Output the [X, Y] coordinate of the center of the cell containing the given text.  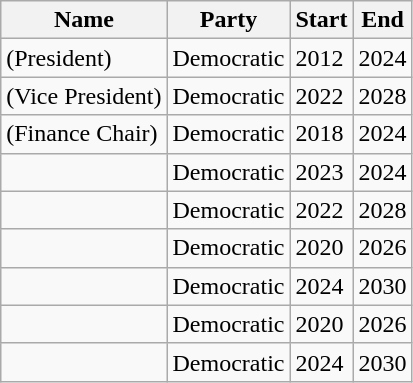
Party [228, 20]
(President) [84, 58]
2012 [322, 58]
(Finance Chair) [84, 134]
Name [84, 20]
2023 [322, 172]
2018 [322, 134]
Start [322, 20]
End [382, 20]
(Vice President) [84, 96]
